Return the (X, Y) coordinate for the center point of the cell that contains the specified text.  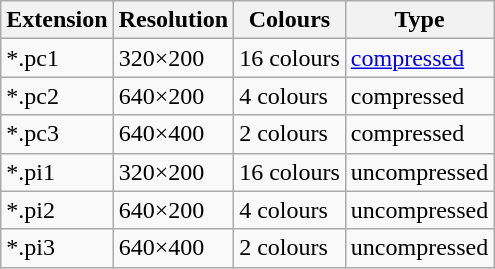
*.pi2 (57, 210)
*.pi1 (57, 172)
*.pc2 (57, 96)
Colours (290, 20)
*.pi3 (57, 248)
Type (419, 20)
*.pc3 (57, 134)
*.pc1 (57, 58)
Extension (57, 20)
Resolution (173, 20)
